Locate the cell with the specified text and output its [x, y] center coordinate. 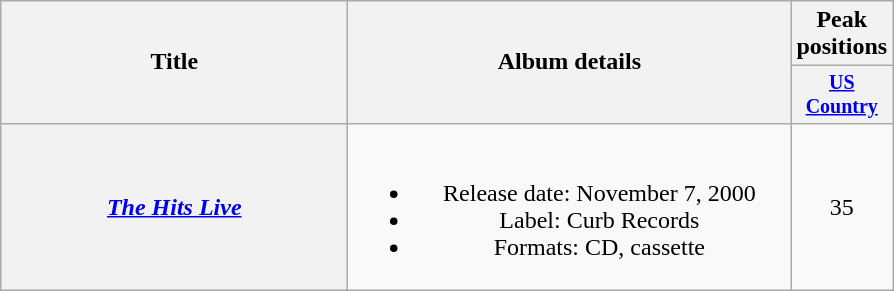
The Hits Live [174, 206]
Peak positions [842, 34]
Release date: November 7, 2000Label: Curb RecordsFormats: CD, cassette [570, 206]
Album details [570, 62]
US Country [842, 94]
35 [842, 206]
Title [174, 62]
